Extract the [X, Y] coordinate from the center of the cell holding the provided text.  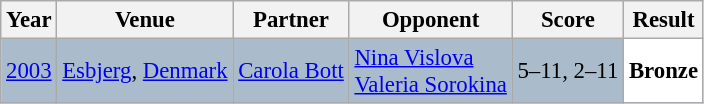
Result [664, 20]
Carola Bott [291, 72]
Bronze [664, 72]
Venue [145, 20]
Score [568, 20]
Opponent [430, 20]
5–11, 2–11 [568, 72]
2003 [29, 72]
Esbjerg, Denmark [145, 72]
Year [29, 20]
Nina Vislova Valeria Sorokina [430, 72]
Partner [291, 20]
